Pinpoint the cell where the given text exists, returning its [X, Y] midpoint coordinate. 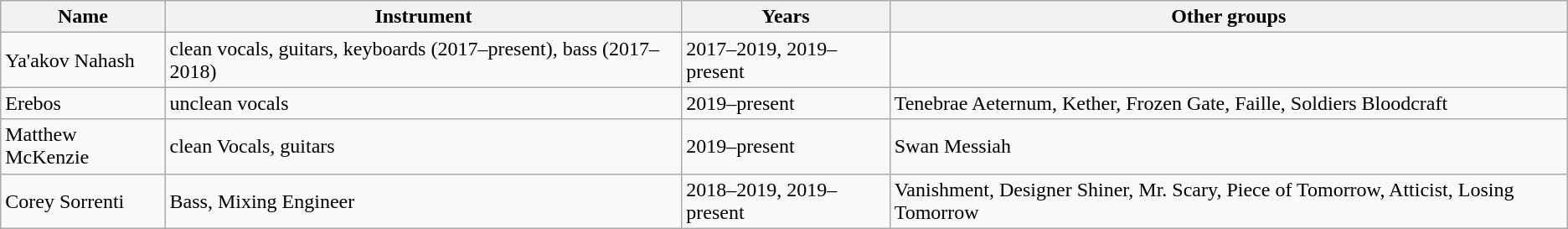
clean vocals, guitars, keyboards (2017–present), bass (2017–2018) [424, 60]
Matthew McKenzie [83, 146]
2018–2019, 2019–present [786, 201]
Tenebrae Aeternum, Kether, Frozen Gate, Faille, Soldiers Bloodcraft [1228, 103]
Instrument [424, 17]
Other groups [1228, 17]
2017–2019, 2019–present [786, 60]
Swan Messiah [1228, 146]
Corey Sorrenti [83, 201]
clean Vocals, guitars [424, 146]
Years [786, 17]
Erebos [83, 103]
Vanishment, Designer Shiner, Mr. Scary, Piece of Tomorrow, Atticist, Losing Tomorrow [1228, 201]
Bass, Mixing Engineer [424, 201]
unclean vocals [424, 103]
Ya'akov Nahash [83, 60]
Name [83, 17]
